Locate the cell with the specified text and output its [X, Y] center coordinate. 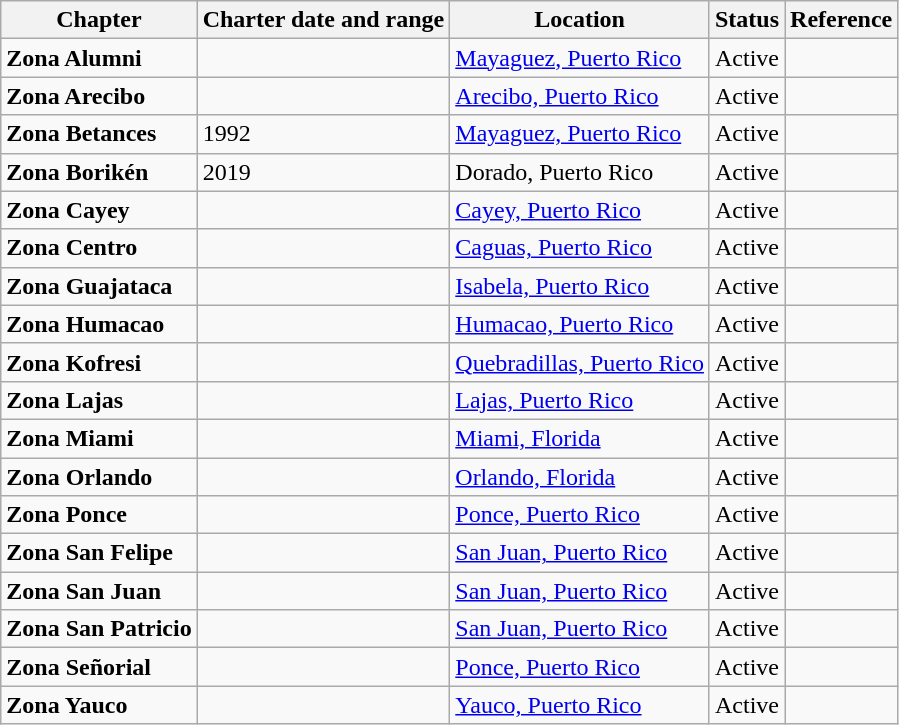
Zona Guajataca [99, 286]
Zona Kofresi [99, 362]
Zona Centro [99, 248]
Zona Borikén [99, 172]
2019 [324, 172]
Caguas, Puerto Rico [580, 248]
Isabela, Puerto Rico [580, 286]
Zona Humacao [99, 324]
Zona Miami [99, 438]
Zona Señorial [99, 667]
Zona Yauco [99, 705]
Zona Lajas [99, 400]
Chapter [99, 20]
Zona San Juan [99, 591]
Zona Alumni [99, 58]
Location [580, 20]
Reference [842, 20]
Charter date and range [324, 20]
Zona San Felipe [99, 553]
1992 [324, 134]
Miami, Florida [580, 438]
Zona Ponce [99, 515]
Zona Cayey [99, 210]
Orlando, Florida [580, 477]
Cayey, Puerto Rico [580, 210]
Yauco, Puerto Rico [580, 705]
Dorado, Puerto Rico [580, 172]
Status [746, 20]
Humacao, Puerto Rico [580, 324]
Zona San Patricio [99, 629]
Zona Betances [99, 134]
Zona Orlando [99, 477]
Zona Arecibo [99, 96]
Arecibo, Puerto Rico [580, 96]
Quebradillas, Puerto Rico [580, 362]
Lajas, Puerto Rico [580, 400]
